Determine the [X, Y] coordinate at the center of the cell enclosing the given text.  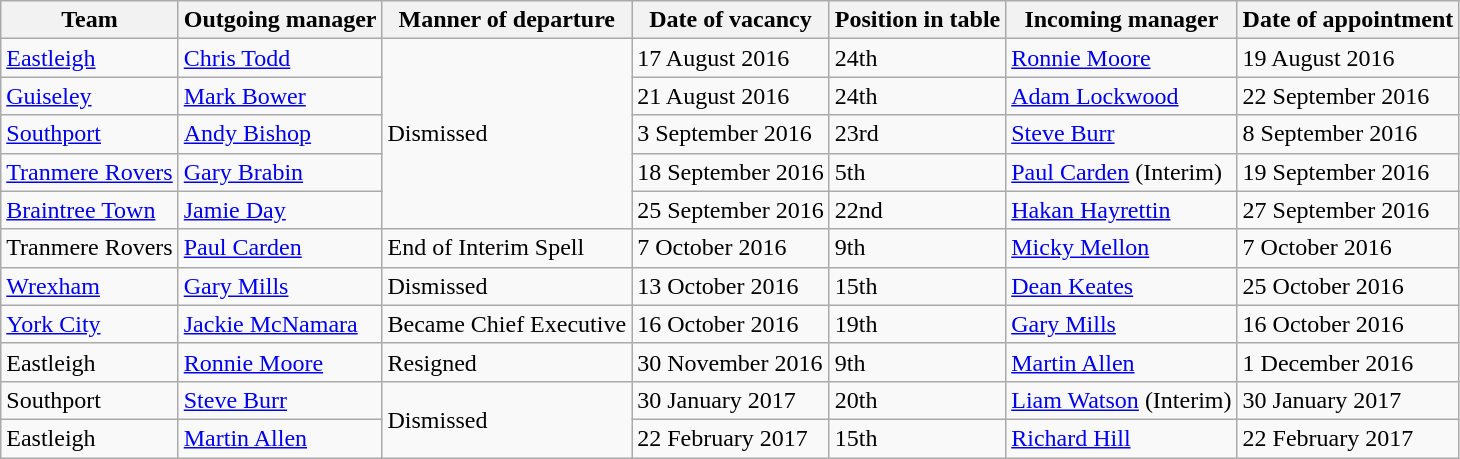
Dean Keates [1122, 286]
Hakan Hayrettin [1122, 210]
5th [917, 172]
Became Chief Executive [507, 324]
19 September 2016 [1348, 172]
18 September 2016 [731, 172]
17 August 2016 [731, 58]
Guiseley [90, 96]
23rd [917, 134]
Chris Todd [280, 58]
Position in table [917, 20]
25 October 2016 [1348, 286]
End of Interim Spell [507, 248]
27 September 2016 [1348, 210]
Braintree Town [90, 210]
Team [90, 20]
Incoming manager [1122, 20]
30 November 2016 [731, 362]
21 August 2016 [731, 96]
Mark Bower [280, 96]
Paul Carden (Interim) [1122, 172]
Jackie McNamara [280, 324]
Paul Carden [280, 248]
Date of vacancy [731, 20]
Date of appointment [1348, 20]
Gary Brabin [280, 172]
Adam Lockwood [1122, 96]
22 September 2016 [1348, 96]
Manner of departure [507, 20]
Wrexham [90, 286]
3 September 2016 [731, 134]
Andy Bishop [280, 134]
Liam Watson (Interim) [1122, 400]
25 September 2016 [731, 210]
19 August 2016 [1348, 58]
19th [917, 324]
1 December 2016 [1348, 362]
8 September 2016 [1348, 134]
20th [917, 400]
13 October 2016 [731, 286]
Micky Mellon [1122, 248]
Richard Hill [1122, 438]
Outgoing manager [280, 20]
York City [90, 324]
Resigned [507, 362]
22nd [917, 210]
Jamie Day [280, 210]
